Return (X, Y) of the center of cell containing provided text 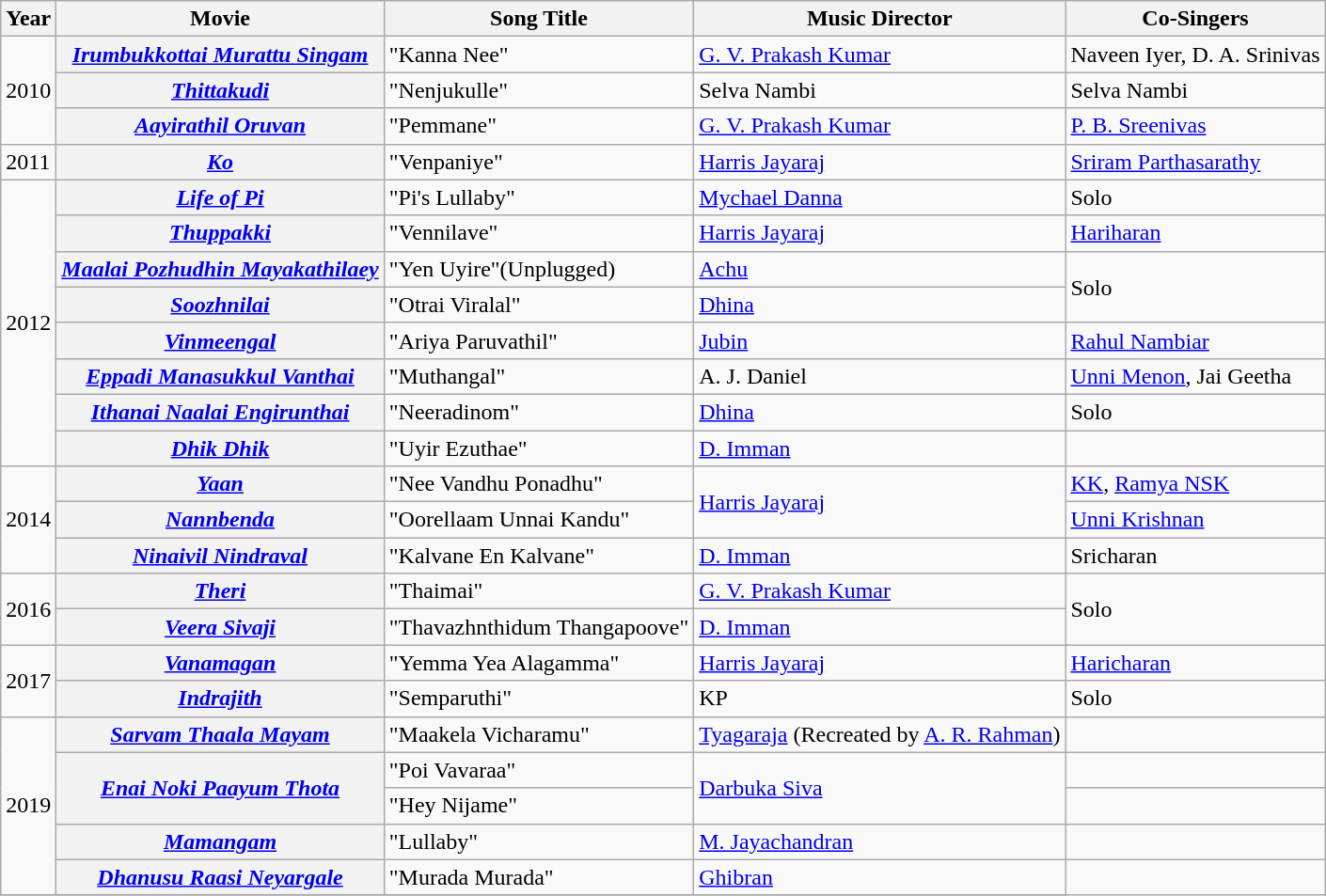
Unni Krishnan (1195, 520)
"Yemma Yea Alagamma" (538, 663)
Achu (880, 269)
Movie (220, 19)
Thuppakki (220, 233)
Tyagaraja (Recreated by A. R. Rahman) (880, 734)
"Pemmane" (538, 126)
Sriram Parthasarathy (1195, 162)
Indrajith (220, 699)
Eppadi Manasukkul Vanthai (220, 376)
"Hey Nijame" (538, 806)
Theri (220, 591)
"Ariya Paruvathil" (538, 340)
"Poi Vavaraa" (538, 770)
Year (28, 19)
Naveen Iyer, D. A. Srinivas (1195, 55)
"Thavazhnthidum Thangapoove" (538, 627)
2016 (28, 609)
Unni Menon, Jai Geetha (1195, 376)
Veera Sivaji (220, 627)
Thittakudi (220, 90)
"Kalvane En Kalvane" (538, 556)
Ko (220, 162)
Ithanai Naalai Engirunthai (220, 412)
"Thaimai" (538, 591)
Vanamagan (220, 663)
"Vennilave" (538, 233)
Nannbenda (220, 520)
Enai Noki Paayum Thota (220, 788)
Music Director (880, 19)
P. B. Sreenivas (1195, 126)
Ninaivil Nindraval (220, 556)
2017 (28, 681)
Hariharan (1195, 233)
2012 (28, 322)
"Oorellaam Unnai Kandu" (538, 520)
"Murada Murada" (538, 877)
Mychael Danna (880, 197)
"Venpaniye" (538, 162)
Irumbukkottai Murattu Singam (220, 55)
"Nee Vandhu Ponadhu" (538, 484)
"Yen Uyire"(Unplugged) (538, 269)
Sarvam Thaala Mayam (220, 734)
"Nenjukulle" (538, 90)
KK, Ramya NSK (1195, 484)
Co-Singers (1195, 19)
Jubin (880, 340)
"Kanna Nee" (538, 55)
Darbuka Siva (880, 788)
Rahul Nambiar (1195, 340)
Yaan (220, 484)
2011 (28, 162)
"Uyir Ezuthae" (538, 448)
"Semparuthi" (538, 699)
Ghibran (880, 877)
Song Title (538, 19)
Sricharan (1195, 556)
"Maakela Vicharamu" (538, 734)
"Neeradinom" (538, 412)
Maalai Pozhudhin Mayakathilaey (220, 269)
Mamangam (220, 841)
Soozhnilai (220, 305)
A. J. Daniel (880, 376)
Aayirathil Oruvan (220, 126)
2019 (28, 806)
Life of Pi (220, 197)
2014 (28, 520)
"Muthangal" (538, 376)
"Lullaby" (538, 841)
Haricharan (1195, 663)
M. Jayachandran (880, 841)
Vinmeengal (220, 340)
Dhik Dhik (220, 448)
2010 (28, 90)
KP (880, 699)
Dhanusu Raasi Neyargale (220, 877)
"Pi's Lullaby" (538, 197)
"Otrai Viralal" (538, 305)
